Return [X, Y] of the center of cell containing provided text 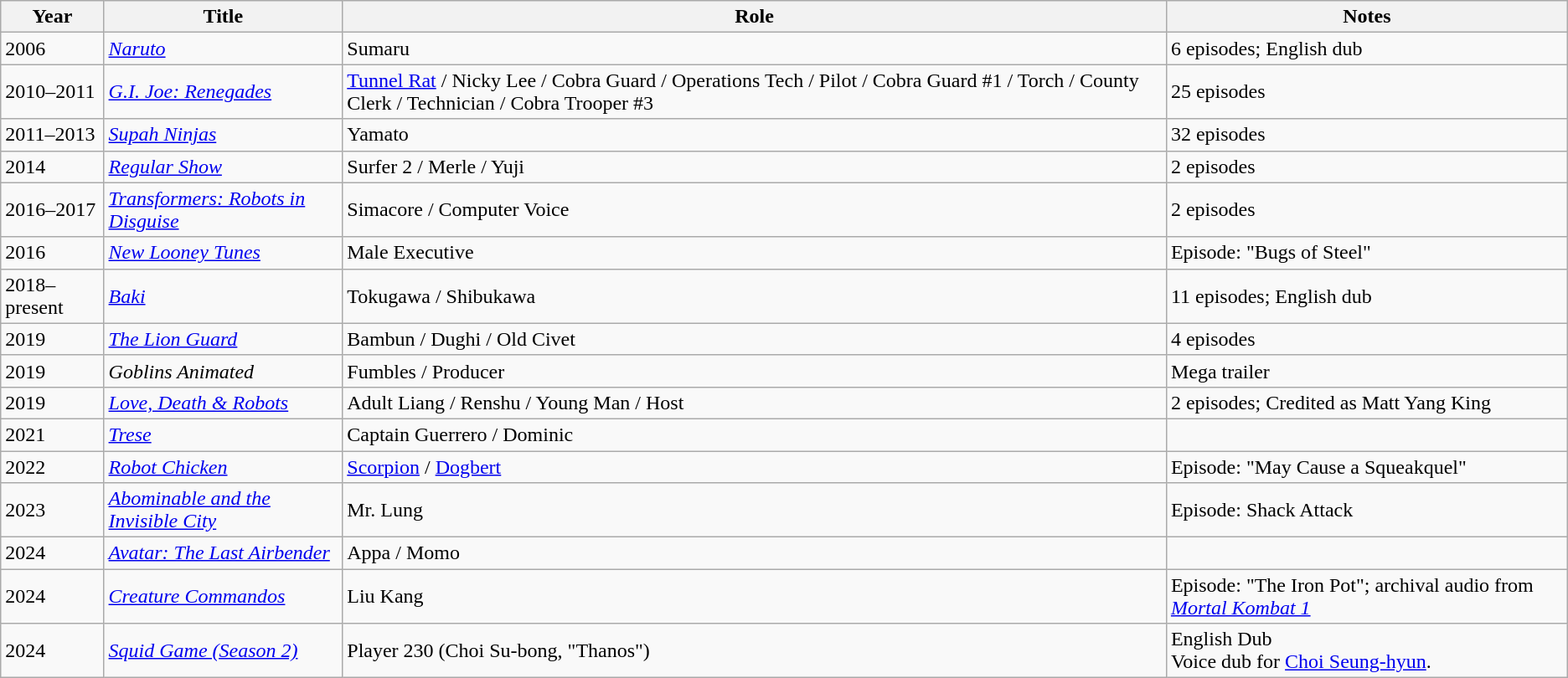
2021 [52, 434]
Surfer 2 / Merle / Yuji [755, 167]
Episode: "Bugs of Steel" [1367, 253]
2006 [52, 49]
Naruto [223, 49]
2 episodes; Credited as Matt Yang King [1367, 403]
25 episodes [1367, 92]
2016 [52, 253]
Notes [1367, 17]
6 episodes; English dub [1367, 49]
Abominable and the Invisible City [223, 511]
Regular Show [223, 167]
2014 [52, 167]
The Lion Guard [223, 339]
4 episodes [1367, 339]
Fumbles / Producer [755, 371]
2010–2011 [52, 92]
Bambun / Dughi / Old Civet [755, 339]
Baki [223, 296]
Tunnel Rat / Nicky Lee / Cobra Guard / Operations Tech / Pilot / Cobra Guard #1 / Torch / County Clerk / Technician / Cobra Trooper #3 [755, 92]
32 episodes [1367, 135]
Supah Ninjas [223, 135]
Captain Guerrero / Dominic [755, 434]
G.I. Joe: Renegades [223, 92]
Love, Death & Robots [223, 403]
Mr. Lung [755, 511]
2016–2017 [52, 209]
New Looney Tunes [223, 253]
Scorpion / Dogbert [755, 466]
English DubVoice dub for Choi Seung-hyun. [1367, 651]
Sumaru [755, 49]
Player 230 (Choi Su-bong, "Thanos") [755, 651]
2023 [52, 511]
Title [223, 17]
Trese [223, 434]
Male Executive [755, 253]
Creature Commandos [223, 596]
Robot Chicken [223, 466]
11 episodes; English dub [1367, 296]
Year [52, 17]
Goblins Animated [223, 371]
Role [755, 17]
2011–2013 [52, 135]
Mega trailer [1367, 371]
Adult Liang / Renshu / Young Man / Host [755, 403]
Avatar: The Last Airbender [223, 553]
Tokugawa / Shibukawa [755, 296]
Transformers: Robots in Disguise [223, 209]
Yamato [755, 135]
Appa / Momo [755, 553]
2018–present [52, 296]
2022 [52, 466]
Simacore / Computer Voice [755, 209]
Squid Game (Season 2) [223, 651]
Episode: Shack Attack [1367, 511]
Episode: "May Cause a Squeakquel" [1367, 466]
Liu Kang [755, 596]
Episode: "The Iron Pot"; archival audio from Mortal Kombat 1 [1367, 596]
